Determine the [x, y] coordinate at the center of the cell enclosing the given text.  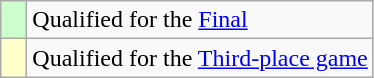
Qualified for the Third-place game [200, 58]
Qualified for the Final [200, 20]
